Scan for the cell matching the given text and deliver its [X, Y] coordinate at center. 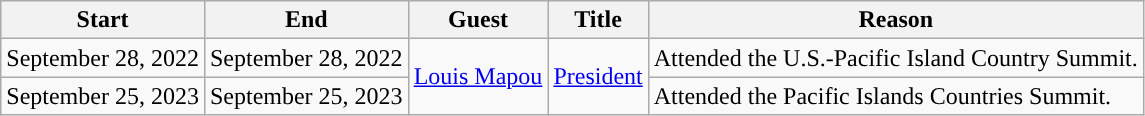
End [306, 20]
Reason [896, 20]
Title [598, 20]
Attended the Pacific Islands Countries Summit. [896, 96]
Guest [478, 20]
President [598, 77]
Start [103, 20]
Attended the U.S.-Pacific Island Country Summit. [896, 58]
Louis Mapou [478, 77]
